Scan for the cell matching the given text and deliver its (X, Y) coordinate at center. 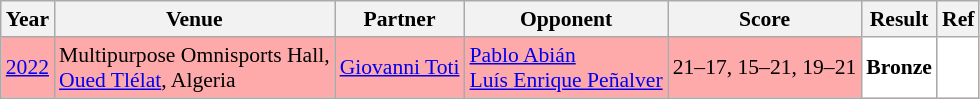
Year (28, 19)
Venue (194, 19)
Bronze (899, 68)
Score (765, 19)
Result (899, 19)
Opponent (566, 19)
Pablo Abián Luís Enrique Peñalver (566, 68)
21–17, 15–21, 19–21 (765, 68)
Multipurpose Omnisports Hall,Oued Tlélat, Algeria (194, 68)
Ref (958, 19)
Giovanni Toti (400, 68)
2022 (28, 68)
Partner (400, 19)
